Search for the cell housing the specified text and yield its [x, y] center coordinate. 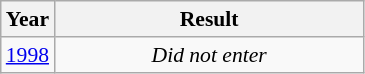
Did not enter [209, 55]
Result [209, 19]
Year [28, 19]
1998 [28, 55]
